Scan for the cell matching the given text and deliver its [X, Y] coordinate at center. 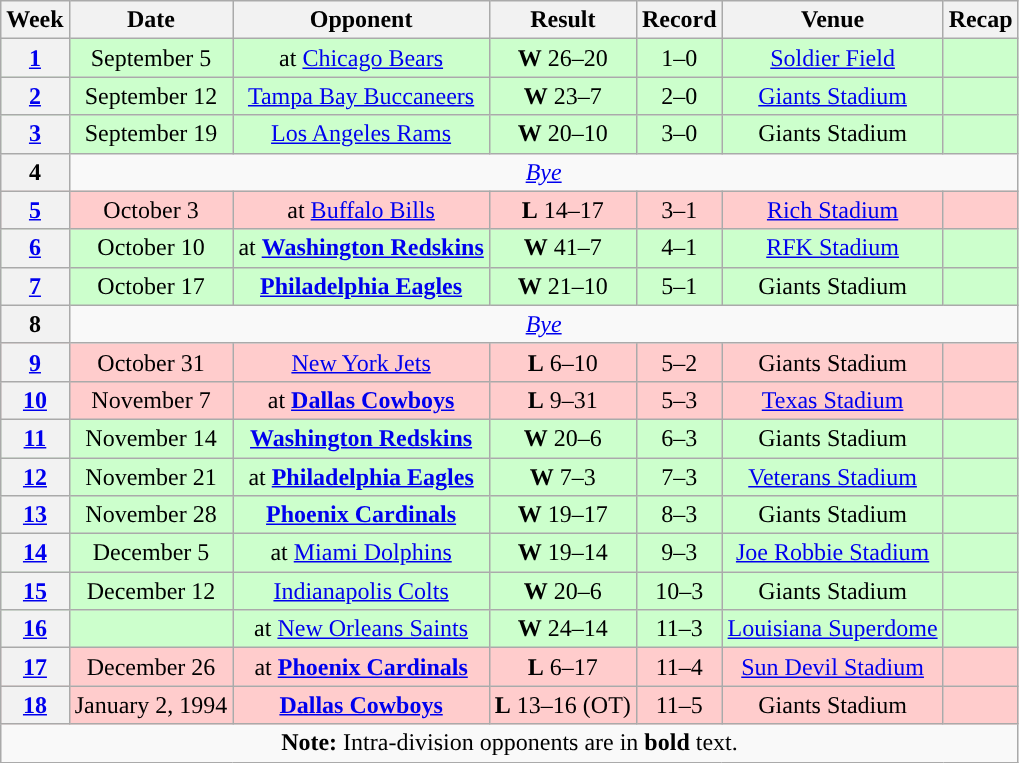
10–3 [679, 591]
October 10 [151, 248]
Texas Stadium [832, 400]
RFK Stadium [832, 248]
October 31 [151, 362]
Washington Redskins [361, 438]
at Washington Redskins [361, 248]
Dallas Cowboys [361, 705]
at Philadelphia Eagles [361, 477]
L 6–10 [562, 362]
L 14–17 [562, 210]
7–3 [679, 477]
12 [35, 477]
December 12 [151, 591]
8–3 [679, 515]
September 19 [151, 134]
Indianapolis Colts [361, 591]
W 19–14 [562, 553]
15 [35, 591]
Sun Devil Stadium [832, 667]
October 17 [151, 286]
18 [35, 705]
New York Jets [361, 362]
at Buffalo Bills [361, 210]
Opponent [361, 20]
L 13–16 (OT) [562, 705]
10 [35, 400]
December 26 [151, 667]
Note: Intra-division opponents are in bold text. [510, 743]
September 12 [151, 96]
W 26–20 [562, 58]
W 24–14 [562, 629]
14 [35, 553]
L 6–17 [562, 667]
6 [35, 248]
at Miami Dolphins [361, 553]
8 [35, 324]
Veterans Stadium [832, 477]
December 5 [151, 553]
September 5 [151, 58]
W 41–7 [562, 248]
November 28 [151, 515]
Result [562, 20]
W 20–10 [562, 134]
13 [35, 515]
Recap [980, 20]
5 [35, 210]
1–0 [679, 58]
W 19–17 [562, 515]
Record [679, 20]
7 [35, 286]
6–3 [679, 438]
11–4 [679, 667]
4 [35, 172]
October 3 [151, 210]
January 2, 1994 [151, 705]
Phoenix Cardinals [361, 515]
11 [35, 438]
November 21 [151, 477]
at Dallas Cowboys [361, 400]
Louisiana Superdome [832, 629]
at New Orleans Saints [361, 629]
November 14 [151, 438]
Date [151, 20]
W 7–3 [562, 477]
1 [35, 58]
Soldier Field [832, 58]
16 [35, 629]
3 [35, 134]
Joe Robbie Stadium [832, 553]
9–3 [679, 553]
3–1 [679, 210]
Philadelphia Eagles [361, 286]
at Phoenix Cardinals [361, 667]
November 7 [151, 400]
17 [35, 667]
W 21–10 [562, 286]
9 [35, 362]
Rich Stadium [832, 210]
Tampa Bay Buccaneers [361, 96]
Venue [832, 20]
5–3 [679, 400]
at Chicago Bears [361, 58]
2–0 [679, 96]
Los Angeles Rams [361, 134]
5–2 [679, 362]
11–3 [679, 629]
11–5 [679, 705]
5–1 [679, 286]
3–0 [679, 134]
W 23–7 [562, 96]
Week [35, 20]
2 [35, 96]
4–1 [679, 248]
L 9–31 [562, 400]
